Search for the cell housing the specified text and yield its (X, Y) center coordinate. 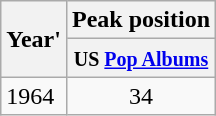
34 (140, 96)
Year' (34, 39)
1964 (34, 96)
US Pop Albums (140, 58)
Peak position (140, 20)
